Return the [x, y] coordinate for the center point of the cell that contains the specified text.  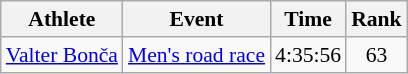
Athlete [62, 19]
Time [308, 19]
Event [196, 19]
4:35:56 [308, 55]
Rank [376, 19]
63 [376, 55]
Valter Bonča [62, 55]
Men's road race [196, 55]
